Pinpoint the cell where the given text exists, returning its (x, y) midpoint coordinate. 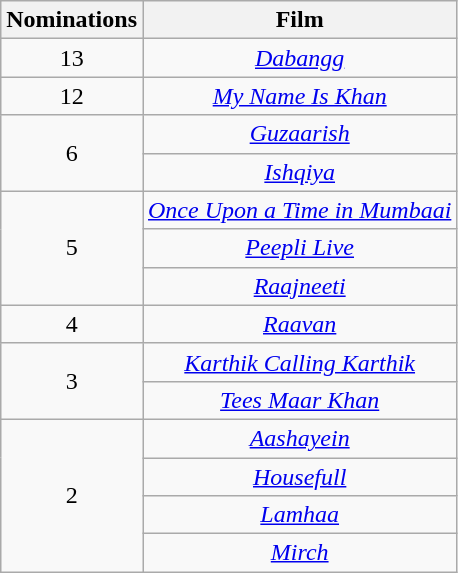
12 (72, 96)
Peepli Live (299, 248)
Film (299, 20)
Aashayein (299, 438)
Karthik Calling Karthik (299, 362)
2 (72, 495)
Lamhaa (299, 515)
Tees Maar Khan (299, 400)
Raajneeti (299, 286)
5 (72, 248)
Housefull (299, 477)
Dabangg (299, 58)
3 (72, 381)
4 (72, 324)
13 (72, 58)
My Name Is Khan (299, 96)
Mirch (299, 553)
Guzaarish (299, 134)
6 (72, 153)
Raavan (299, 324)
Ishqiya (299, 172)
Once Upon a Time in Mumbaai (299, 210)
Nominations (72, 20)
